Search for the cell housing the specified text and yield its [x, y] center coordinate. 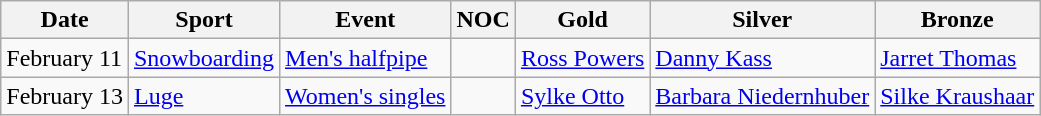
February 11 [65, 58]
Gold [582, 20]
Danny Kass [762, 58]
Bronze [958, 20]
NOC [483, 20]
Sport [204, 20]
Silver [762, 20]
Jarret Thomas [958, 58]
Sylke Otto [582, 96]
Men's halfpipe [366, 58]
Women's singles [366, 96]
Event [366, 20]
Snowboarding [204, 58]
Date [65, 20]
Barbara Niedernhuber [762, 96]
Ross Powers [582, 58]
Luge [204, 96]
Silke Kraushaar [958, 96]
February 13 [65, 96]
